Extract the (x, y) coordinate from the center of the cell holding the provided text.  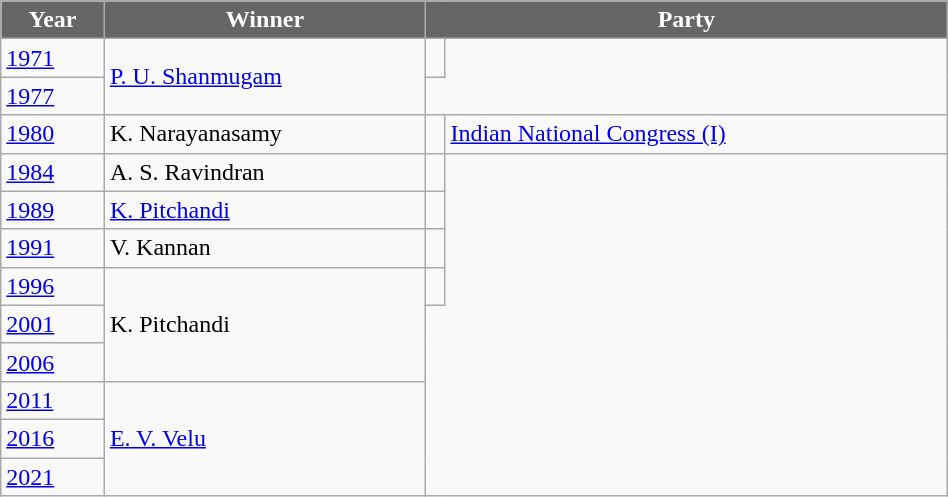
1971 (53, 58)
1991 (53, 248)
K. Narayanasamy (264, 134)
2001 (53, 324)
Indian National Congress (I) (696, 134)
1980 (53, 134)
1989 (53, 210)
P. U. Shanmugam (264, 77)
V. Kannan (264, 248)
2006 (53, 362)
Winner (264, 20)
2016 (53, 438)
1984 (53, 172)
1977 (53, 96)
1996 (53, 286)
Party (686, 20)
E. V. Velu (264, 438)
A. S. Ravindran (264, 172)
Year (53, 20)
2021 (53, 477)
2011 (53, 400)
